Locate the cell with the specified text and output its [X, Y] center coordinate. 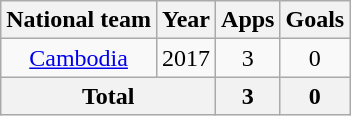
Goals [315, 20]
Total [108, 96]
Cambodia [79, 58]
Year [186, 20]
Apps [248, 20]
2017 [186, 58]
National team [79, 20]
